For the text-containing cell, return its midpoint in (X, Y) coordinate format. 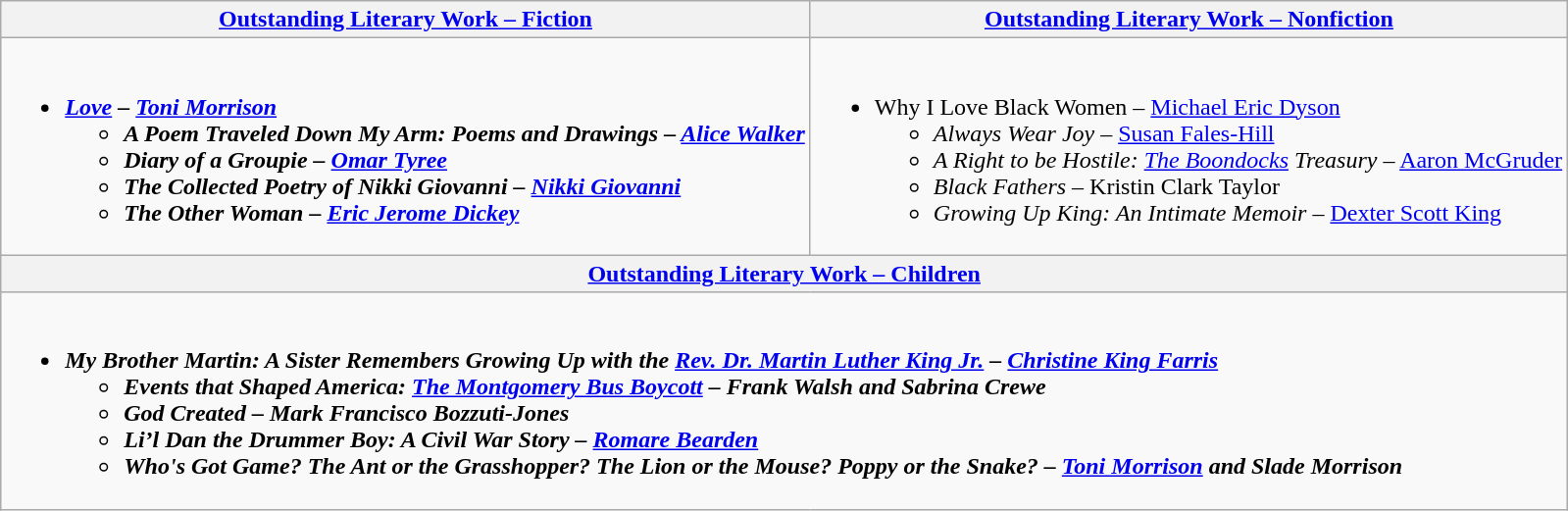
Outstanding Literary Work – Nonfiction (1189, 20)
Outstanding Literary Work – Children (784, 274)
Outstanding Literary Work – Fiction (406, 20)
